Return the (x, y) coordinate for the center point of the cell that contains the specified text.  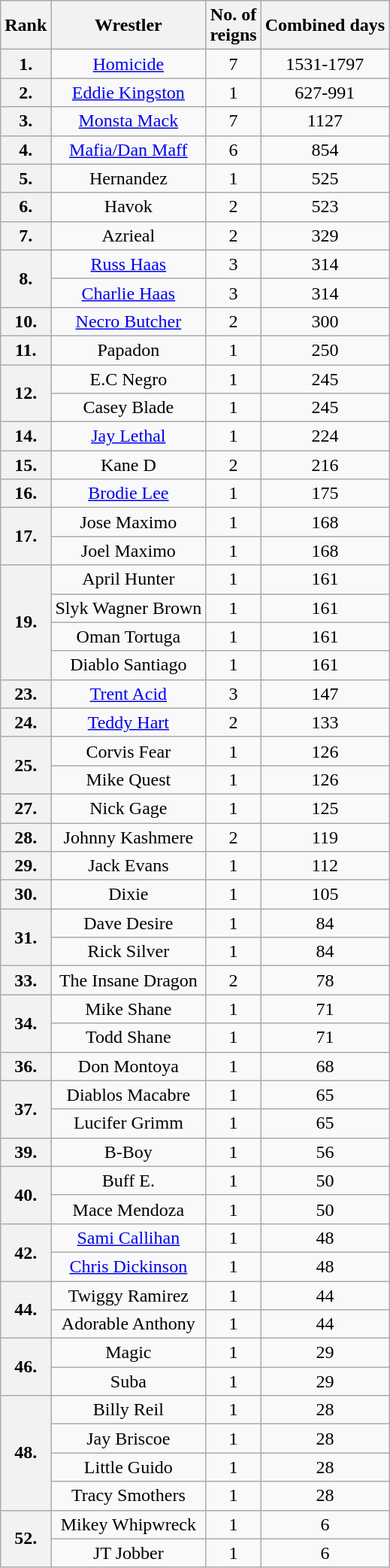
133 (325, 722)
Mace Mendoza (128, 1209)
78 (325, 980)
Charlie Haas (128, 293)
216 (325, 465)
Teddy Hart (128, 722)
329 (325, 236)
525 (325, 178)
6. (26, 207)
37. (26, 1109)
Suba (128, 1381)
Tracy Smothers (128, 1496)
12. (26, 393)
Havok (128, 207)
Brodie Lee (128, 494)
E.C Negro (128, 378)
April Hunter (128, 579)
119 (325, 837)
7. (26, 236)
1. (26, 64)
Combined days (325, 26)
The Insane Dragon (128, 980)
Trent Acid (128, 694)
52. (26, 1539)
105 (325, 895)
Eddie Kingston (128, 93)
3. (26, 121)
28. (26, 837)
Little Guido (128, 1467)
523 (325, 207)
Papadon (128, 350)
Rank (26, 26)
31. (26, 937)
Jose Maximo (128, 522)
250 (325, 350)
147 (325, 694)
8. (26, 278)
Billy Reil (128, 1410)
Diablo Santiago (128, 665)
56 (325, 1152)
2. (26, 93)
42. (26, 1252)
27. (26, 808)
Nick Gage (128, 808)
24. (26, 722)
Necro Butcher (128, 321)
Kane D (128, 465)
Russ Haas (128, 264)
Mafia/Dan Maff (128, 150)
Slyk Wagner Brown (128, 608)
16. (26, 494)
Johnny Kashmere (128, 837)
Corvis Fear (128, 751)
Rick Silver (128, 952)
Mike Quest (128, 779)
Homicide (128, 64)
No. ofreigns (233, 26)
Jay Lethal (128, 436)
68 (325, 1066)
Sami Callihan (128, 1238)
Mikey Whipwreck (128, 1524)
25. (26, 765)
4. (26, 150)
224 (325, 436)
Hernandez (128, 178)
Mike Shane (128, 1009)
34. (26, 1023)
Casey Blade (128, 408)
5. (26, 178)
Azrieal (128, 236)
10. (26, 321)
44. (26, 1309)
14. (26, 436)
627-991 (325, 93)
30. (26, 895)
Chris Dickinson (128, 1266)
15. (26, 465)
11. (26, 350)
Jack Evans (128, 866)
Buff E. (128, 1181)
19. (26, 622)
Twiggy Ramirez (128, 1295)
40. (26, 1195)
Joel Maximo (128, 551)
175 (325, 494)
Todd Shane (128, 1038)
17. (26, 536)
B-Boy (128, 1152)
125 (325, 808)
Don Montoya (128, 1066)
1127 (325, 121)
1531-1797 (325, 64)
39. (26, 1152)
33. (26, 980)
23. (26, 694)
Lucifer Grimm (128, 1123)
Dave Desire (128, 923)
36. (26, 1066)
Diablos Macabre (128, 1095)
46. (26, 1367)
Monsta Mack (128, 121)
Jay Briscoe (128, 1439)
112 (325, 866)
Dixie (128, 895)
JT Jobber (128, 1553)
Wrestler (128, 26)
29. (26, 866)
300 (325, 321)
854 (325, 150)
Magic (128, 1353)
Adorable Anthony (128, 1324)
48. (26, 1453)
Oman Tortuga (128, 637)
